Extract the [X, Y] coordinate from the center of the cell holding the provided text.  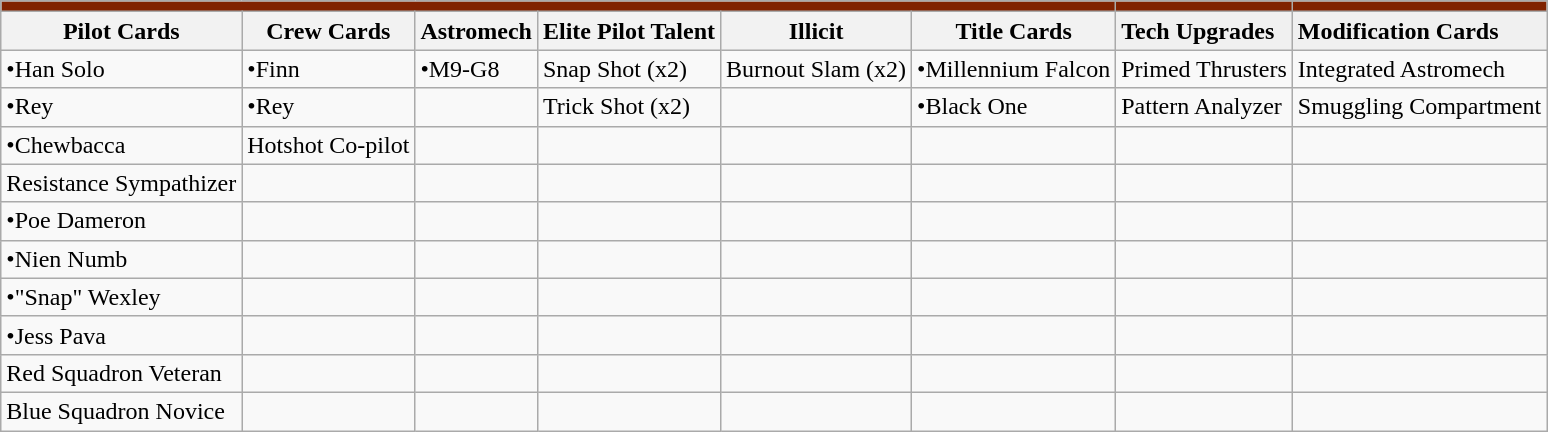
•Chewbacca [122, 145]
Title Cards [1014, 31]
Astromech [476, 31]
•Finn [328, 69]
Smuggling Compartment [1419, 107]
•Millennium Falcon [1014, 69]
•Nien Numb [122, 259]
Pilot Cards [122, 31]
Hotshot Co-pilot [328, 145]
Modification Cards [1419, 31]
Pattern Analyzer [1204, 107]
Elite Pilot Talent [628, 31]
Resistance Sympathizer [122, 183]
Snap Shot (x2) [628, 69]
Integrated Astromech [1419, 69]
Blue Squadron Novice [122, 411]
•Han Solo [122, 69]
•M9-G8 [476, 69]
•Poe Dameron [122, 221]
•Black One [1014, 107]
•Jess Pava [122, 335]
Illicit [816, 31]
Primed Thrusters [1204, 69]
Crew Cards [328, 31]
Burnout Slam (x2) [816, 69]
Tech Upgrades [1204, 31]
Trick Shot (x2) [628, 107]
•"Snap" Wexley [122, 297]
Red Squadron Veteran [122, 373]
